Capture the cell that displays the provided text and extract its (X, Y) central coordinate. 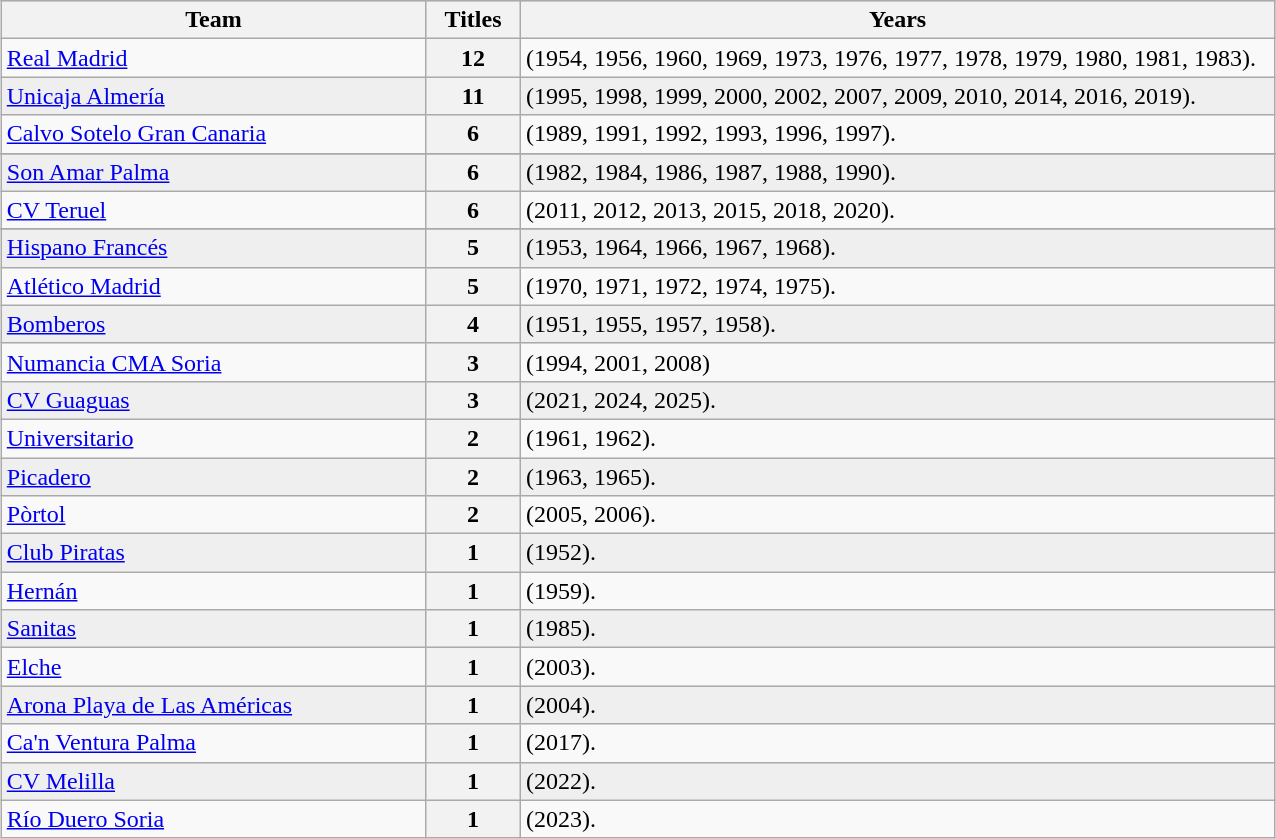
(1954, 1956, 1960, 1969, 1973, 1976, 1977, 1978, 1979, 1980, 1981, 1983). (897, 58)
(1985). (897, 629)
Universitario (213, 438)
(2005, 2006). (897, 515)
CV Guaguas (213, 400)
(2017). (897, 743)
(2003). (897, 667)
Pòrtol (213, 515)
(1952). (897, 553)
Hispano Francés (213, 248)
Ca'n Ventura Palma (213, 743)
(2021, 2024, 2025). (897, 400)
(1970, 1971, 1972, 1974, 1975). (897, 286)
11 (474, 96)
(2004). (897, 705)
CV Teruel (213, 210)
(2023). (897, 819)
Hernán (213, 591)
CV Melilla (213, 781)
(1961, 1962). (897, 438)
(2011, 2012, 2013, 2015, 2018, 2020). (897, 210)
Río Duero Soria (213, 819)
Unicaja Almería (213, 96)
Bomberos (213, 324)
(1963, 1965). (897, 477)
(2022). (897, 781)
Club Piratas (213, 553)
Calvo Sotelo Gran Canaria (213, 134)
Picadero (213, 477)
Years (897, 20)
(1951, 1955, 1957, 1958). (897, 324)
Real Madrid (213, 58)
(1982, 1984, 1986, 1987, 1988, 1990). (897, 172)
Elche (213, 667)
(1989, 1991, 1992, 1993, 1996, 1997). (897, 134)
Arona Playa de Las Américas (213, 705)
Titles (474, 20)
(1995, 1998, 1999, 2000, 2002, 2007, 2009, 2010, 2014, 2016, 2019). (897, 96)
(1953, 1964, 1966, 1967, 1968). (897, 248)
(1994, 2001, 2008) (897, 362)
12 (474, 58)
Numancia CMA Soria (213, 362)
4 (474, 324)
Son Amar Palma (213, 172)
(1959). (897, 591)
Atlético Madrid (213, 286)
Sanitas (213, 629)
Team (213, 20)
